Scan for the cell matching the given text and deliver its [x, y] coordinate at center. 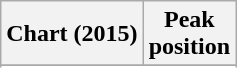
Chart (2015) [72, 34]
Peak position [189, 34]
